Determine the [x, y] coordinate at the center of the cell enclosing the given text.  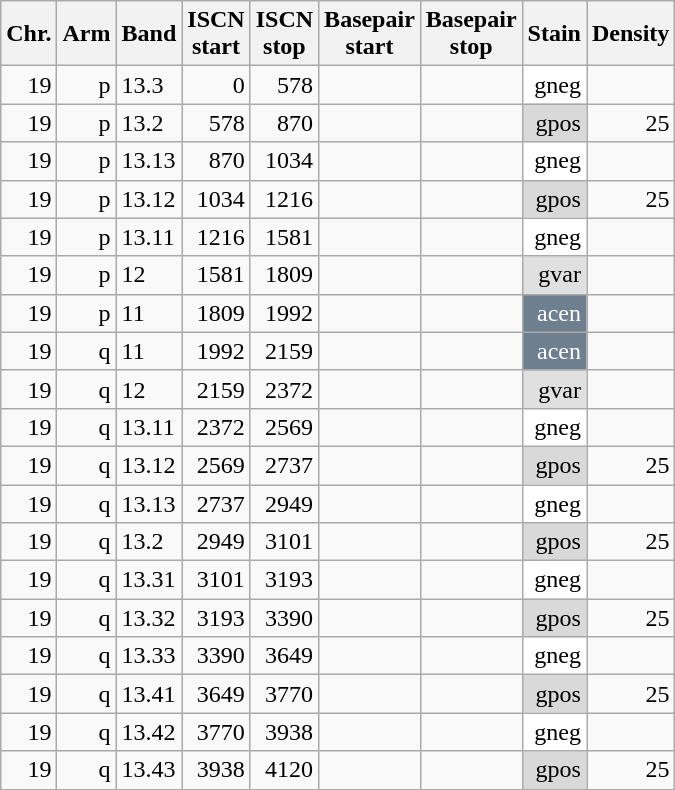
13.33 [149, 656]
13.32 [149, 618]
Density [630, 34]
4120 [284, 770]
Band [149, 34]
Chr. [29, 34]
13.43 [149, 770]
13.31 [149, 580]
ISCNstart [216, 34]
13.3 [149, 85]
0 [216, 85]
ISCNstop [284, 34]
13.42 [149, 732]
13.41 [149, 694]
Arm [86, 34]
Basepairstop [471, 34]
Basepairstart [370, 34]
Stain [554, 34]
